Extract the [X, Y] coordinate from the center of the cell holding the provided text.  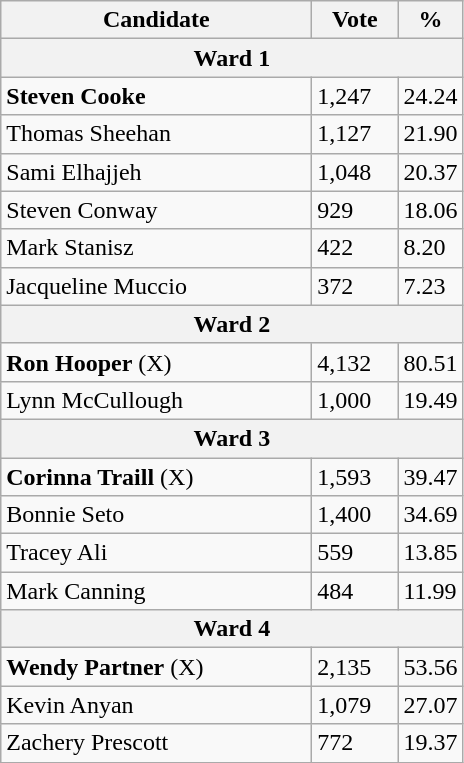
Wendy Partner (X) [156, 667]
1,079 [355, 705]
1,000 [355, 400]
Sami Elhajjeh [156, 172]
39.47 [430, 477]
53.56 [430, 667]
Lynn McCullough [156, 400]
4,132 [355, 362]
34.69 [430, 515]
1,593 [355, 477]
11.99 [430, 591]
Candidate [156, 20]
372 [355, 286]
1,048 [355, 172]
Ward 2 [232, 324]
Vote [355, 20]
Jacqueline Muccio [156, 286]
Steven Conway [156, 210]
Ron Hooper (X) [156, 362]
19.49 [430, 400]
422 [355, 248]
Tracey Ali [156, 553]
8.20 [430, 248]
929 [355, 210]
Kevin Anyan [156, 705]
Corinna Traill (X) [156, 477]
% [430, 20]
27.07 [430, 705]
24.24 [430, 96]
19.37 [430, 743]
Zachery Prescott [156, 743]
484 [355, 591]
21.90 [430, 134]
559 [355, 553]
Ward 1 [232, 58]
Ward 3 [232, 438]
1,127 [355, 134]
Thomas Sheehan [156, 134]
80.51 [430, 362]
7.23 [430, 286]
18.06 [430, 210]
1,247 [355, 96]
Ward 4 [232, 629]
Mark Canning [156, 591]
1,400 [355, 515]
772 [355, 743]
2,135 [355, 667]
Bonnie Seto [156, 515]
13.85 [430, 553]
Mark Stanisz [156, 248]
Steven Cooke [156, 96]
20.37 [430, 172]
